Scan for the cell matching the given text and deliver its (X, Y) coordinate at center. 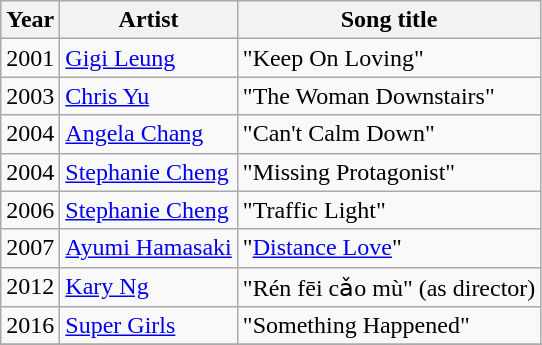
Year (30, 20)
Artist (148, 20)
2012 (30, 287)
"Rén fēi cǎo mù" (as director) (389, 287)
2016 (30, 326)
2001 (30, 58)
Ayumi Hamasaki (148, 248)
Chris Yu (148, 96)
"Can't Calm Down" (389, 134)
2006 (30, 210)
Angela Chang (148, 134)
"Something Happened" (389, 326)
Gigi Leung (148, 58)
Song title (389, 20)
"Missing Protagonist" (389, 172)
2003 (30, 96)
"Keep On Loving" (389, 58)
"Distance Love" (389, 248)
2007 (30, 248)
Kary Ng (148, 287)
"Traffic Light" (389, 210)
"The Woman Downstairs" (389, 96)
Super Girls (148, 326)
